Identify which cell holds the provided text, then report its [X, Y] central coordinate. 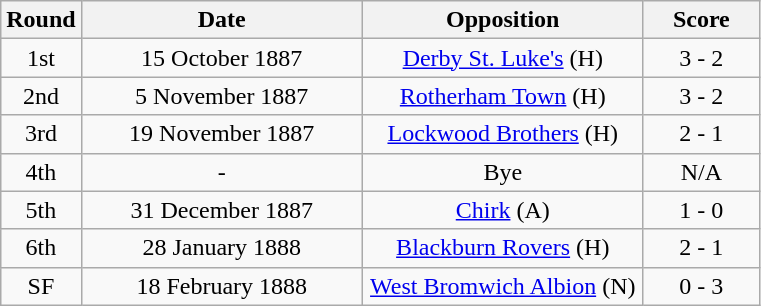
Derby St. Luke's (H) [502, 58]
28 January 1888 [222, 248]
6th [41, 248]
Lockwood Brothers (H) [502, 134]
5th [41, 210]
15 October 1887 [222, 58]
Date [222, 20]
Chirk (A) [502, 210]
Round [41, 20]
2nd [41, 96]
31 December 1887 [222, 210]
18 February 1888 [222, 286]
Opposition [502, 20]
3rd [41, 134]
Score [701, 20]
West Bromwich Albion (N) [502, 286]
SF [41, 286]
19 November 1887 [222, 134]
Bye [502, 172]
Blackburn Rovers (H) [502, 248]
1st [41, 58]
4th [41, 172]
0 - 3 [701, 286]
N/A [701, 172]
Rotherham Town (H) [502, 96]
5 November 1887 [222, 96]
- [222, 172]
1 - 0 [701, 210]
